Detect which cell encompasses the target text, then output its [X, Y] center coordinate. 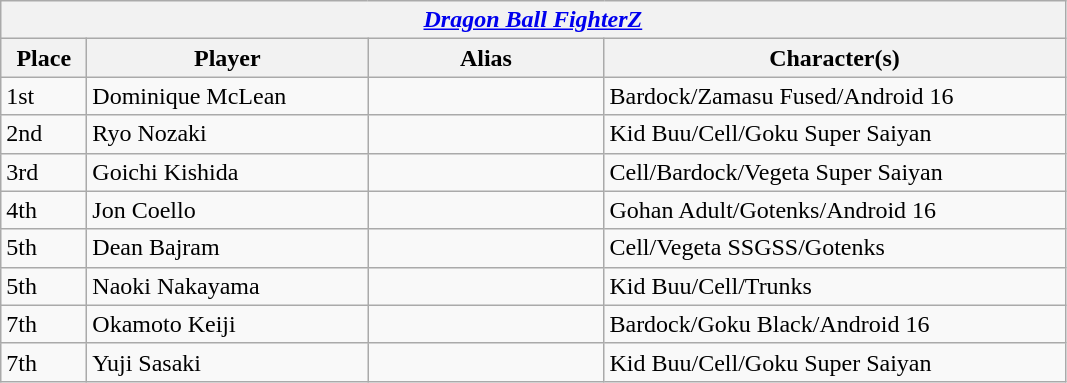
Yuji Sasaki [228, 362]
1st [44, 96]
Dominique McLean [228, 96]
Goichi Kishida [228, 172]
Player [228, 58]
2nd [44, 134]
Cell/Vegeta SSGSS/Gotenks [834, 248]
Cell/Bardock/Vegeta Super Saiyan [834, 172]
Naoki Nakayama [228, 286]
3rd [44, 172]
Dragon Ball FighterZ [533, 20]
Okamoto Keiji [228, 324]
Alias [486, 58]
Ryo Nozaki [228, 134]
Bardock/Goku Black/Android 16 [834, 324]
Kid Buu/Cell/Trunks [834, 286]
Gohan Adult/Gotenks/Android 16 [834, 210]
Dean Bajram [228, 248]
Bardock/Zamasu Fused/Android 16 [834, 96]
4th [44, 210]
Place [44, 58]
Character(s) [834, 58]
Jon Coello [228, 210]
